Search for the cell housing the specified text and yield its (X, Y) center coordinate. 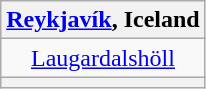
Reykjavík, Iceland (103, 20)
Laugardalshöll (103, 58)
